Return the (X, Y) coordinate for the center point of the cell that contains the specified text.  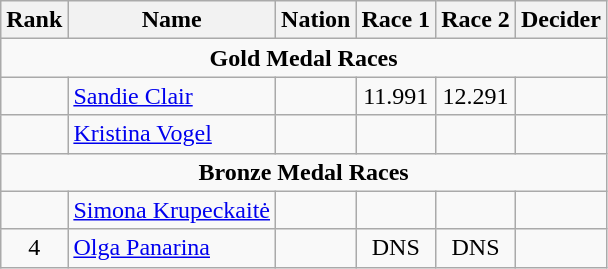
4 (34, 248)
Race 2 (476, 20)
Name (172, 20)
Nation (316, 20)
Simona Krupeckaitė (172, 210)
Kristina Vogel (172, 134)
11.991 (396, 96)
Race 1 (396, 20)
Bronze Medal Races (304, 172)
Olga Panarina (172, 248)
Sandie Clair (172, 96)
Rank (34, 20)
Gold Medal Races (304, 58)
12.291 (476, 96)
Decider (560, 20)
